Return the [x, y] coordinate for the center point of the cell that contains the specified text.  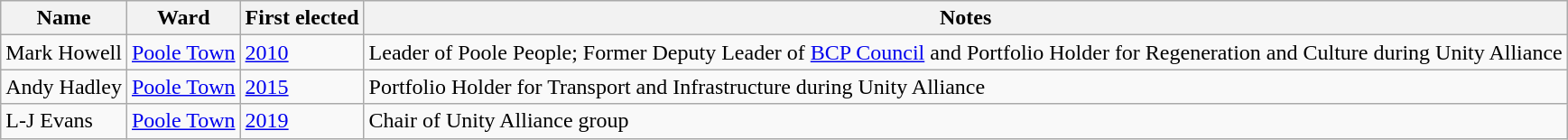
First elected [302, 18]
Mark Howell [64, 52]
2019 [302, 121]
Andy Hadley [64, 87]
Notes [966, 18]
Chair of Unity Alliance group [966, 121]
2010 [302, 52]
Ward [183, 18]
Leader of Poole People; Former Deputy Leader of BCP Council and Portfolio Holder for Regeneration and Culture during Unity Alliance [966, 52]
Portfolio Holder for Transport and Infrastructure during Unity Alliance [966, 87]
L-J Evans [64, 121]
Name [64, 18]
2015 [302, 87]
